Search for the cell housing the specified text and yield its (X, Y) center coordinate. 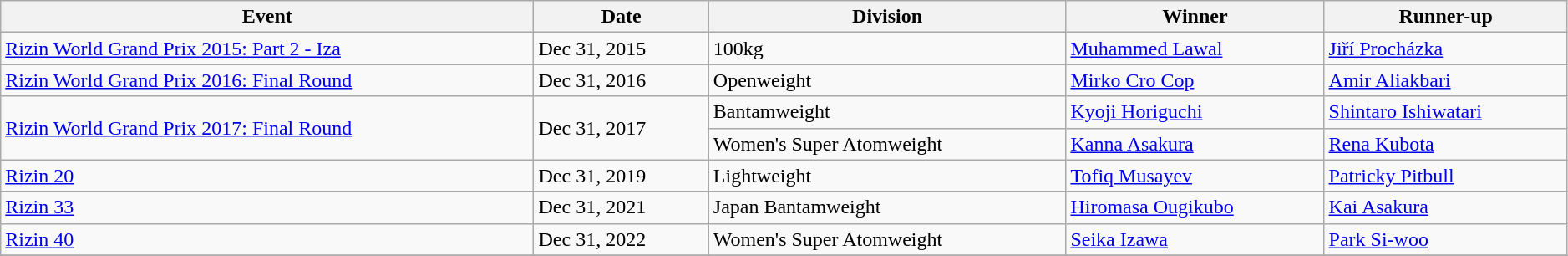
Kanna Asakura (1195, 144)
Jiří Procházka (1445, 49)
Hiromasa Ougikubo (1195, 207)
Runner-up (1445, 17)
Dec 31, 2021 (622, 207)
Rena Kubota (1445, 144)
Rizin World Grand Prix 2016: Final Round (267, 80)
100kg (887, 49)
Dec 31, 2017 (622, 128)
Amir Aliakbari (1445, 80)
Park Si-woo (1445, 239)
Rizin World Grand Prix 2015: Part 2 - Iza (267, 49)
Event (267, 17)
Mirko Cro Cop (1195, 80)
Kyoji Horiguchi (1195, 112)
Rizin 20 (267, 176)
Rizin 40 (267, 239)
Openweight (887, 80)
Winner (1195, 17)
Rizin 33 (267, 207)
Bantamweight (887, 112)
Patricky Pitbull (1445, 176)
Date (622, 17)
Lightweight (887, 176)
Dec 31, 2022 (622, 239)
Rizin World Grand Prix 2017: Final Round (267, 128)
Japan Bantamweight (887, 207)
Shintaro Ishiwatari (1445, 112)
Kai Asakura (1445, 207)
Muhammed Lawal (1195, 49)
Dec 31, 2016 (622, 80)
Dec 31, 2019 (622, 176)
Tofiq Musayev (1195, 176)
Division (887, 17)
Seika Izawa (1195, 239)
Dec 31, 2015 (622, 49)
